Search for the cell housing the specified text and yield its (X, Y) center coordinate. 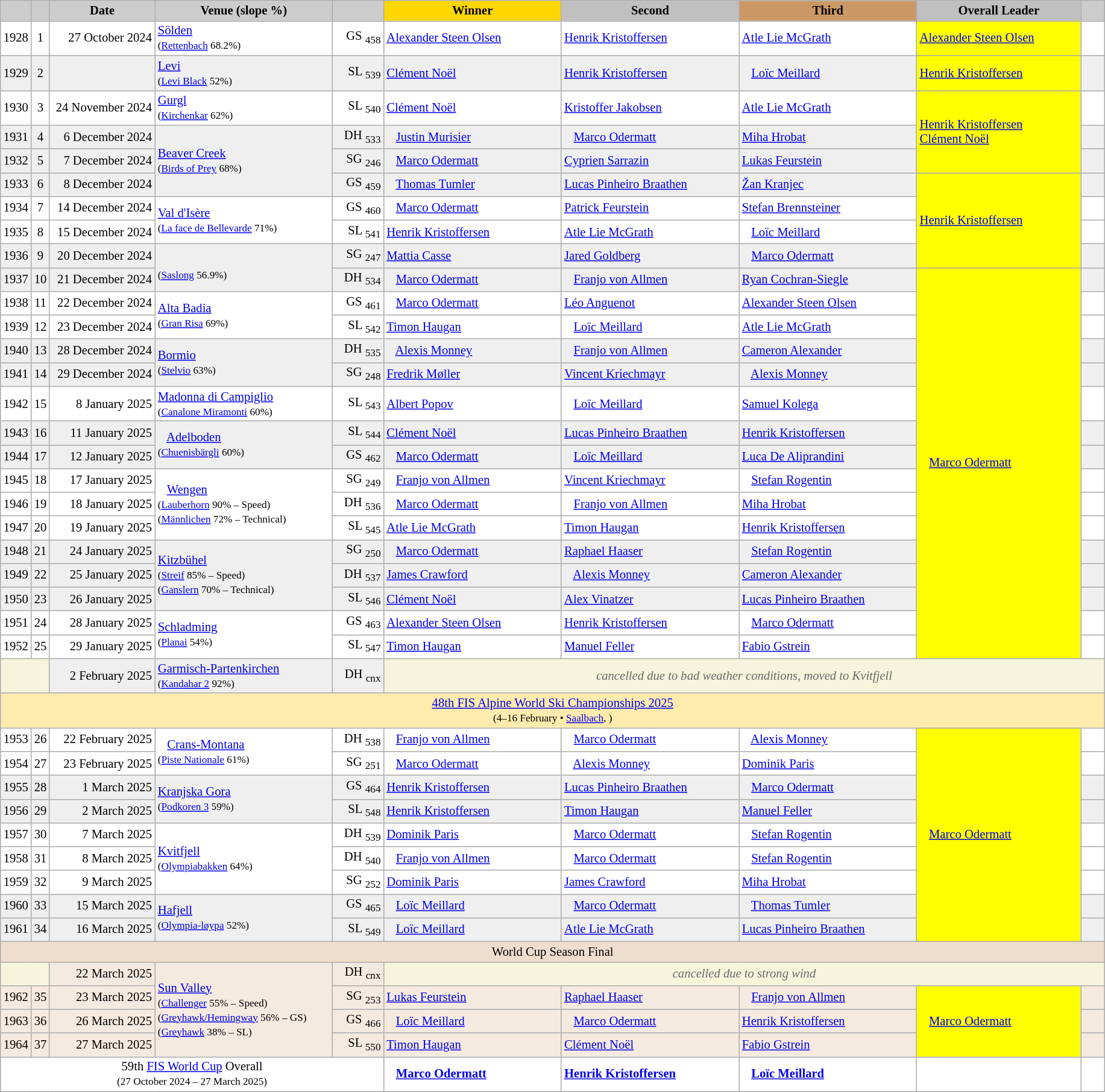
SG 250 (358, 551)
27 October 2024 (102, 38)
33 (40, 905)
1942 (16, 404)
34 (40, 929)
19 January 2025 (102, 528)
1952 (16, 646)
Justin Murisier (473, 137)
24 November 2024 (102, 108)
2 February 2025 (102, 676)
1940 (16, 351)
SG 248 (358, 374)
1950 (16, 599)
10 (40, 280)
SG 251 (358, 763)
22 (40, 575)
Mattia Casse (473, 256)
Albert Popov (473, 404)
Beaver Creek(Birds of Prey 68%) (244, 161)
SL 539 (358, 73)
Wengen(Lauberhorn 90% – Speed)(Männlichen 72% – Technical) (244, 504)
Kitzbühel(Streif 85% – Speed) (Ganslern 70% – Technical) (244, 575)
8 January 2025 (102, 404)
DH 539 (358, 834)
59th FIS World Cup Overall(27 October 2024 – 27 March 2025) (192, 1074)
cancelled due to bad weather conditions, moved to Kvitfjell (744, 676)
DH 534 (358, 280)
4 (40, 137)
1935 (16, 231)
Stefan Brennsteiner (828, 209)
SL 545 (358, 528)
15 (40, 404)
Léo Anguenot (650, 303)
20 December 2024 (102, 256)
24 January 2025 (102, 551)
12 January 2025 (102, 457)
1960 (16, 905)
SG 247 (358, 256)
DH 535 (358, 351)
1931 (16, 137)
Levi(Levi Black 52%) (244, 73)
17 January 2025 (102, 480)
14 December 2024 (102, 209)
17 (40, 457)
Žan Kranjec (828, 184)
30 (40, 834)
Fredrik Møller (473, 374)
DH 537 (358, 575)
1961 (16, 929)
9 March 2025 (102, 882)
26 (40, 740)
3 (40, 108)
Venue (slope %) (244, 10)
DH 536 (358, 504)
SL 546 (358, 599)
Sölden(Rettenbach 68.2%) (244, 38)
48th FIS Alpine World Ski Championships 2025(4–16 February • Saalbach, ) (553, 711)
1963 (16, 1021)
8 December 2024 (102, 184)
Schladming(Planai 54%) (244, 634)
Winner (473, 10)
Luca De Aliprandini (828, 457)
1937 (16, 280)
Bormio(Stelvio 63%) (244, 363)
1947 (16, 528)
26 March 2025 (102, 1021)
7 March 2025 (102, 834)
1928 (16, 38)
DH 538 (358, 740)
SG 249 (358, 480)
35 (40, 997)
Val d'Isère(La face de Bellevarde 71%) (244, 221)
1964 (16, 1045)
1943 (16, 433)
1955 (16, 787)
2 (40, 73)
GS 466 (358, 1021)
32 (40, 882)
1941 (16, 374)
Adelboden(Chuenisbärgli 60%) (244, 445)
27 March 2025 (102, 1045)
29 December 2024 (102, 374)
SL 543 (358, 404)
SL 540 (358, 108)
GS 463 (358, 622)
Ryan Cochran-Siegle (828, 280)
9 (40, 256)
1948 (16, 551)
SG 252 (358, 882)
1936 (16, 256)
11 (40, 303)
11 January 2025 (102, 433)
Kranjska Gora(Podkoren 3 59%) (244, 799)
1929 (16, 73)
20 (40, 528)
Patrick Feurstein (650, 209)
21 December 2024 (102, 280)
5 (40, 160)
1949 (16, 575)
23 December 2024 (102, 327)
23 (40, 599)
SG 246 (358, 160)
18 January 2025 (102, 504)
Alta Badia(Gran Risa 69%) (244, 315)
18 (40, 480)
1946 (16, 504)
1956 (16, 811)
SL 541 (358, 231)
1958 (16, 858)
36 (40, 1021)
Kristoffer Jakobsen (650, 108)
6 (40, 184)
1 (40, 38)
GS 461 (358, 303)
Henrik Kristoffersen Clément Noël (999, 131)
27 (40, 763)
7 (40, 209)
Garmisch-Partenkirchen(Kandahar 2 92%) (244, 676)
Overall Leader (999, 10)
Date (102, 10)
(Saslong 56.9%) (244, 268)
Crans-Montana(Piste Nationale 61%) (244, 752)
Cyprien Sarrazin (650, 160)
22 February 2025 (102, 740)
1933 (16, 184)
Third (828, 10)
1930 (16, 108)
World Cup Season Final (553, 952)
SL 542 (358, 327)
7 December 2024 (102, 160)
1953 (16, 740)
23 February 2025 (102, 763)
1934 (16, 209)
22 March 2025 (102, 974)
SL 548 (358, 811)
Second (650, 10)
1957 (16, 834)
Kvitfjell(Olympiabakken 64%) (244, 858)
Gurgl(Kirchenkar 62%) (244, 108)
GS 459 (358, 184)
SL 544 (358, 433)
GS 458 (358, 38)
GS 465 (358, 905)
22 December 2024 (102, 303)
SL 550 (358, 1045)
1945 (16, 480)
GS 464 (358, 787)
Sun Valley(Challenger 55% – Speed)(Greyhawk/Hemingway 56% – GS)(Greyhawk 38% – SL) (244, 1009)
16 (40, 433)
1939 (16, 327)
16 March 2025 (102, 929)
37 (40, 1045)
1938 (16, 303)
1959 (16, 882)
24 (40, 622)
Jared Goldberg (650, 256)
Alex Vinatzer (650, 599)
2 March 2025 (102, 811)
19 (40, 504)
14 (40, 374)
Samuel Kolega (828, 404)
28 (40, 787)
28 January 2025 (102, 622)
Madonna di Campiglio(Canalone Miramonti 60%) (244, 404)
SL 547 (358, 646)
28 December 2024 (102, 351)
GS 460 (358, 209)
29 January 2025 (102, 646)
1944 (16, 457)
21 (40, 551)
1954 (16, 763)
31 (40, 858)
8 March 2025 (102, 858)
DH 533 (358, 137)
1932 (16, 160)
1 March 2025 (102, 787)
29 (40, 811)
1951 (16, 622)
6 December 2024 (102, 137)
25 (40, 646)
DH 540 (358, 858)
12 (40, 327)
cancelled due to strong wind (744, 974)
26 January 2025 (102, 599)
15 March 2025 (102, 905)
1962 (16, 997)
8 (40, 231)
25 January 2025 (102, 575)
GS 462 (358, 457)
Hafjell(Olympia-løypa 52%) (244, 917)
13 (40, 351)
23 March 2025 (102, 997)
SG 253 (358, 997)
15 December 2024 (102, 231)
SL 549 (358, 929)
